Extract the [X, Y] coordinate from the center of the cell holding the provided text.  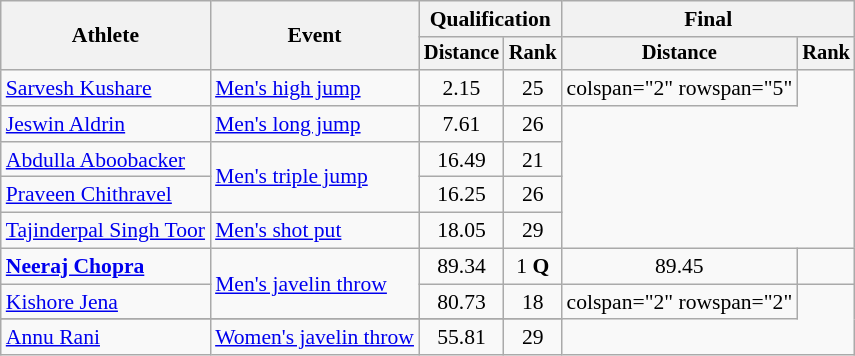
Sarvesh Kushare [106, 88]
7.61 [462, 124]
80.73 [462, 302]
Praveen Chithravel [106, 195]
16.49 [462, 160]
colspan="2" rowspan="5" [679, 88]
21 [533, 160]
Qualification [490, 19]
89.34 [462, 267]
18 [533, 302]
Men's high jump [314, 88]
16.25 [462, 195]
Neeraj Chopra [106, 267]
Abdulla Aboobacker [106, 160]
55.81 [462, 338]
Annu Rani [106, 338]
1 Q [533, 267]
2.15 [462, 88]
Jeswin Aldrin [106, 124]
Tajinderpal Singh Toor [106, 231]
Event [314, 36]
colspan="2" rowspan="2" [679, 302]
Women's javelin throw [314, 338]
Men's javelin throw [314, 284]
89.45 [679, 267]
Kishore Jena [106, 302]
Final [708, 19]
Athlete [106, 36]
18.05 [462, 231]
25 [533, 88]
Men's shot put [314, 231]
Men's long jump [314, 124]
Men's triple jump [314, 178]
